Determine the [X, Y] coordinate at the center of the cell enclosing the given text.  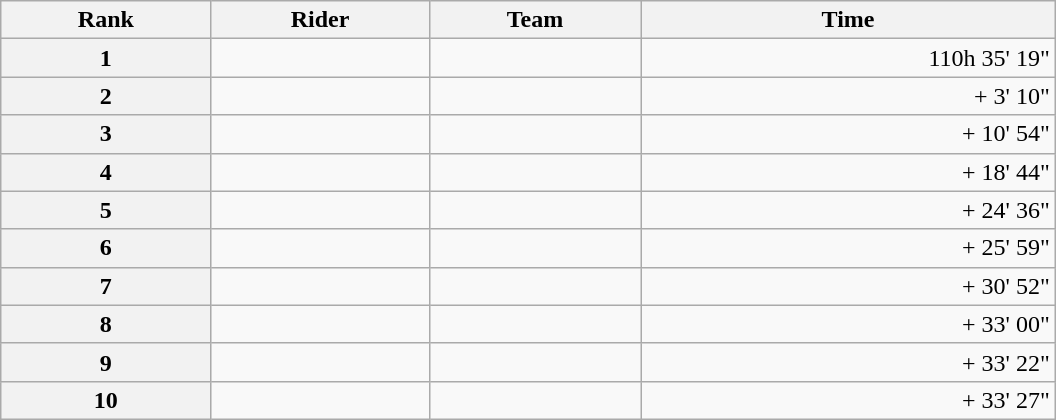
9 [106, 362]
3 [106, 134]
Rank [106, 20]
8 [106, 324]
1 [106, 58]
+ 33' 00" [848, 324]
+ 33' 22" [848, 362]
5 [106, 210]
+ 24' 36" [848, 210]
4 [106, 172]
+ 33' 27" [848, 400]
+ 30' 52" [848, 286]
+ 25' 59" [848, 248]
+ 18' 44" [848, 172]
6 [106, 248]
2 [106, 96]
110h 35' 19" [848, 58]
Team [535, 20]
Time [848, 20]
10 [106, 400]
Rider [320, 20]
+ 3' 10" [848, 96]
+ 10' 54" [848, 134]
7 [106, 286]
